Determine the (X, Y) coordinate at the center of the cell enclosing the given text.  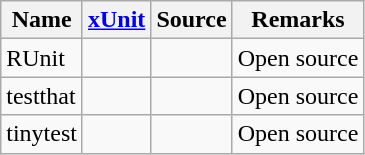
tinytest (42, 134)
RUnit (42, 58)
xUnit (116, 20)
testthat (42, 96)
Name (42, 20)
Remarks (298, 20)
Source (192, 20)
